Return the [x, y] coordinate for the center point of the cell that contains the specified text.  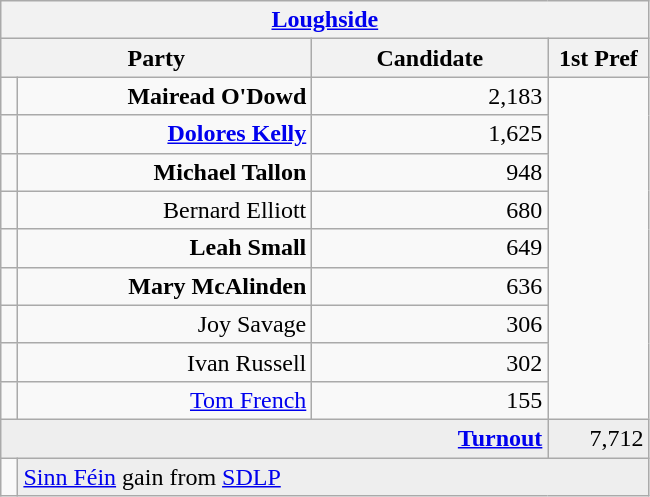
Tom French [165, 400]
Mairead O'Dowd [165, 96]
302 [430, 362]
155 [430, 400]
649 [430, 248]
680 [430, 210]
Bernard Elliott [165, 210]
Candidate [430, 58]
Ivan Russell [165, 362]
Turnout [274, 438]
636 [430, 286]
7,712 [598, 438]
1st Pref [598, 58]
Leah Small [165, 248]
Mary McAlinden [165, 286]
2,183 [430, 96]
Party [156, 58]
Loughside [325, 20]
306 [430, 324]
948 [430, 172]
1,625 [430, 134]
Sinn Féin gain from SDLP [334, 477]
Dolores Kelly [165, 134]
Joy Savage [165, 324]
Michael Tallon [165, 172]
